Pinpoint the cell where the given text exists, returning its (X, Y) midpoint coordinate. 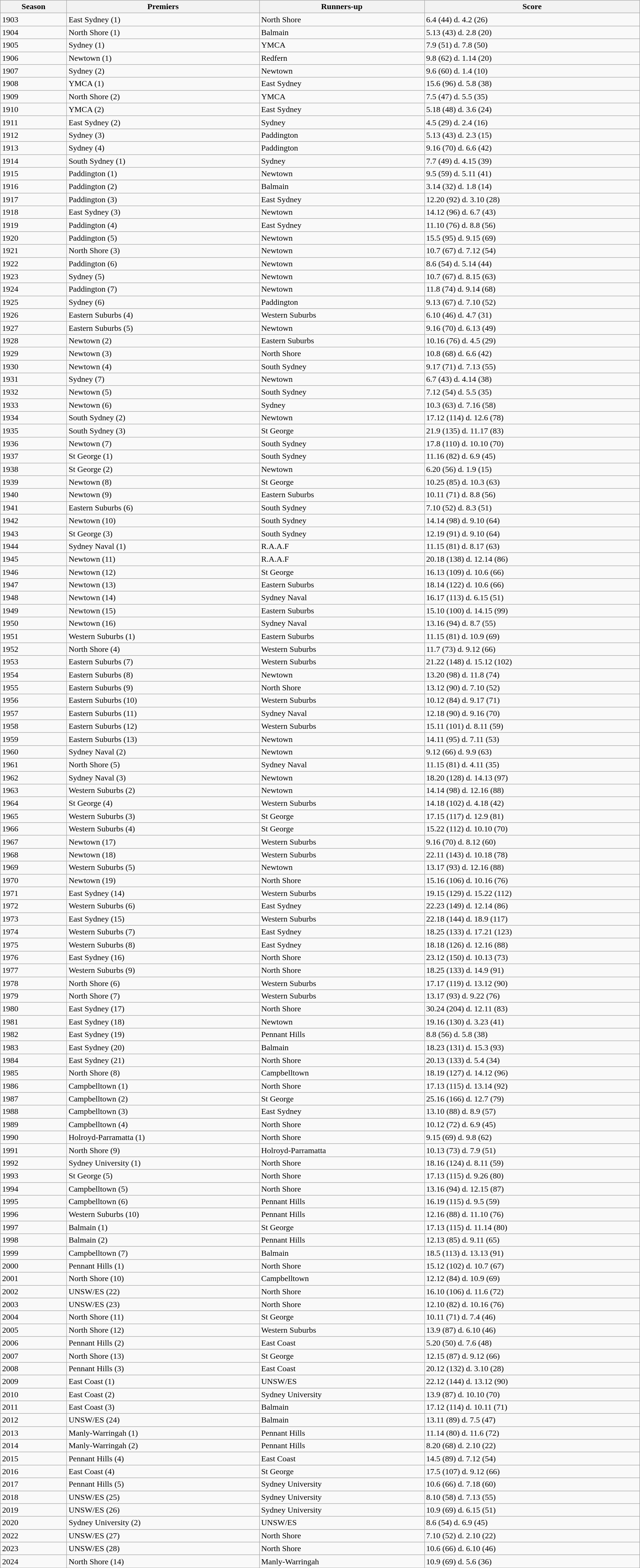
2016 (34, 1471)
Pennant Hills (5) (163, 1484)
Western Suburbs (1) (163, 636)
1904 (34, 32)
Western Suburbs (5) (163, 868)
2009 (34, 1381)
Paddington (3) (163, 200)
YMCA (2) (163, 109)
8.10 (58) d. 7.13 (55) (532, 1497)
East Sydney (2) (163, 122)
30.24 (204) d. 12.11 (83) (532, 1009)
1924 (34, 289)
Paddington (5) (163, 238)
13.10 (88) d. 8.9 (57) (532, 1112)
1916 (34, 187)
East Sydney (15) (163, 919)
22.12 (144) d. 13.12 (90) (532, 1381)
1910 (34, 109)
1955 (34, 688)
1949 (34, 611)
North Shore (6) (163, 983)
Western Suburbs (3) (163, 816)
1908 (34, 84)
1965 (34, 816)
9.15 (69) d. 9.8 (62) (532, 1137)
7.10 (52) d. 2.10 (22) (532, 1536)
22.18 (144) d. 18.9 (117) (532, 919)
Newtown (17) (163, 842)
1929 (34, 353)
21.9 (135) d. 11.17 (83) (532, 431)
Western Suburbs (4) (163, 829)
1973 (34, 919)
21.22 (148) d. 15.12 (102) (532, 662)
1958 (34, 726)
Sydney Naval (1) (163, 546)
16.13 (109) d. 10.6 (66) (532, 572)
14.14 (98) d. 12.16 (88) (532, 791)
Sydney (3) (163, 135)
15.5 (95) d. 9.15 (69) (532, 238)
Sydney University (2) (163, 1523)
Newtown (3) (163, 353)
12.20 (92) d. 3.10 (28) (532, 200)
Newtown (18) (163, 855)
2018 (34, 1497)
9.13 (67) d. 7.10 (52) (532, 302)
2020 (34, 1523)
Newtown (7) (163, 444)
11.7 (73) d. 9.12 (66) (532, 649)
Sydney (4) (163, 148)
12.16 (88) d. 11.10 (76) (532, 1215)
19.16 (130) d. 3.23 (41) (532, 1022)
1912 (34, 135)
10.9 (69) d. 6.15 (51) (532, 1510)
1930 (34, 366)
11.14 (80) d. 11.6 (72) (532, 1433)
North Shore (5) (163, 765)
10.8 (68) d. 6.6 (42) (532, 353)
Newtown (16) (163, 623)
East Sydney (16) (163, 957)
UNSW/ES (24) (163, 1420)
2005 (34, 1330)
1972 (34, 906)
South Sydney (1) (163, 161)
15.12 (102) d. 10.7 (67) (532, 1266)
13.9 (87) d. 10.10 (70) (532, 1394)
UNSW/ES (25) (163, 1497)
East Sydney (20) (163, 1047)
Newtown (2) (163, 341)
East Coast (3) (163, 1407)
2011 (34, 1407)
16.10 (106) d. 11.6 (72) (532, 1292)
16.17 (113) d. 6.15 (51) (532, 598)
Newtown (8) (163, 482)
1992 (34, 1163)
1976 (34, 957)
Holroyd-Parramatta (342, 1150)
5.20 (50) d. 7.6 (48) (532, 1343)
Western Suburbs (8) (163, 945)
10.25 (85) d. 10.3 (63) (532, 482)
Redfern (342, 58)
Western Suburbs (2) (163, 791)
11.8 (74) d. 9.14 (68) (532, 289)
1960 (34, 752)
Western Suburbs (6) (163, 906)
6.10 (46) d. 4.7 (31) (532, 315)
2023 (34, 1548)
Sydney University (1) (163, 1163)
1914 (34, 161)
2001 (34, 1279)
10.16 (76) d. 4.5 (29) (532, 341)
1954 (34, 675)
1939 (34, 482)
1941 (34, 508)
1961 (34, 765)
1907 (34, 71)
11.16 (82) d. 6.9 (45) (532, 456)
17.15 (117) d. 12.9 (81) (532, 816)
1946 (34, 572)
1993 (34, 1176)
12.19 (91) d. 9.10 (64) (532, 533)
Campbelltown (5) (163, 1189)
Pennant Hills (1) (163, 1266)
North Shore (3) (163, 251)
North Shore (12) (163, 1330)
6.7 (43) d. 4.14 (38) (532, 379)
10.6 (66) d. 6.10 (46) (532, 1548)
Newtown (5) (163, 392)
Pennant Hills (3) (163, 1368)
2014 (34, 1446)
2013 (34, 1433)
10.7 (67) d. 7.12 (54) (532, 251)
2004 (34, 1317)
1971 (34, 893)
3.14 (32) d. 1.8 (14) (532, 187)
Sydney (6) (163, 302)
East Sydney (17) (163, 1009)
1905 (34, 45)
14.18 (102) d. 4.18 (42) (532, 803)
East Sydney (19) (163, 1035)
1990 (34, 1137)
2010 (34, 1394)
9.16 (70) d. 6.13 (49) (532, 328)
10.3 (63) d. 7.16 (58) (532, 405)
1940 (34, 495)
1983 (34, 1047)
13.11 (89) d. 7.5 (47) (532, 1420)
14.11 (95) d. 7.11 (53) (532, 739)
22.23 (149) d. 12.14 (86) (532, 906)
Eastern Suburbs (4) (163, 315)
22.11 (143) d. 10.18 (78) (532, 855)
Campbelltown (4) (163, 1124)
9.16 (70) d. 6.6 (42) (532, 148)
East Sydney (18) (163, 1022)
1915 (34, 174)
15.22 (112) d. 10.10 (70) (532, 829)
20.13 (133) d. 5.4 (34) (532, 1060)
2002 (34, 1292)
1989 (34, 1124)
13.17 (93) d. 9.22 (76) (532, 996)
14.12 (96) d. 6.7 (43) (532, 212)
North Shore (11) (163, 1317)
1981 (34, 1022)
2022 (34, 1536)
1964 (34, 803)
6.20 (56) d. 1.9 (15) (532, 469)
Eastern Suburbs (9) (163, 688)
18.18 (126) d. 12.16 (88) (532, 945)
Sydney (5) (163, 276)
2003 (34, 1304)
17.12 (114) d. 12.6 (78) (532, 418)
12.18 (90) d. 9.16 (70) (532, 713)
9.5 (59) d. 5.11 (41) (532, 174)
13.20 (98) d. 11.8 (74) (532, 675)
YMCA (1) (163, 84)
Eastern Suburbs (6) (163, 508)
5.18 (48) d. 3.6 (24) (532, 109)
1997 (34, 1227)
Paddington (2) (163, 187)
Premiers (163, 7)
10.13 (73) d. 7.9 (51) (532, 1150)
7.9 (51) d. 7.8 (50) (532, 45)
Newtown (1) (163, 58)
1975 (34, 945)
1962 (34, 777)
Newtown (11) (163, 559)
Paddington (4) (163, 225)
11.15 (81) d. 8.17 (63) (532, 546)
6.4 (44) d. 4.2 (26) (532, 20)
Eastern Suburbs (5) (163, 328)
Newtown (13) (163, 585)
18.16 (124) d. 8.11 (59) (532, 1163)
10.7 (67) d. 8.15 (63) (532, 276)
1963 (34, 791)
1942 (34, 521)
1921 (34, 251)
1909 (34, 97)
Newtown (4) (163, 366)
1995 (34, 1202)
St George (2) (163, 469)
7.12 (54) d. 5.5 (35) (532, 392)
12.15 (87) d. 9.12 (66) (532, 1356)
15.16 (106) d. 10.16 (76) (532, 880)
1974 (34, 932)
Sydney (2) (163, 71)
1979 (34, 996)
2015 (34, 1459)
2019 (34, 1510)
1935 (34, 431)
East Sydney (3) (163, 212)
Paddington (7) (163, 289)
1945 (34, 559)
Eastern Suburbs (10) (163, 700)
17.13 (115) d. 11.14 (80) (532, 1227)
11.10 (76) d. 8.8 (56) (532, 225)
1996 (34, 1215)
9.16 (70) d. 8.12 (60) (532, 842)
Balmain (1) (163, 1227)
Western Suburbs (10) (163, 1215)
8.6 (54) d. 5.14 (44) (532, 264)
14.14 (98) d. 9.10 (64) (532, 521)
8.8 (56) d. 5.8 (38) (532, 1035)
18.25 (133) d. 14.9 (91) (532, 970)
12.12 (84) d. 10.9 (69) (532, 1279)
UNSW/ES (27) (163, 1536)
13.16 (94) d. 12.15 (87) (532, 1189)
20.18 (138) d. 12.14 (86) (532, 559)
1934 (34, 418)
9.17 (71) d. 7.13 (55) (532, 366)
2008 (34, 1368)
25.16 (166) d. 12.7 (79) (532, 1099)
16.19 (115) d. 9.5 (59) (532, 1202)
1928 (34, 341)
Score (532, 7)
UNSW/ES (26) (163, 1510)
East Sydney (14) (163, 893)
Sydney Naval (2) (163, 752)
8.6 (54) d. 6.9 (45) (532, 1523)
2000 (34, 1266)
South Sydney (3) (163, 431)
1922 (34, 264)
18.5 (113) d. 13.13 (91) (532, 1253)
10.11 (71) d. 7.4 (46) (532, 1317)
Eastern Suburbs (8) (163, 675)
UNSW/ES (28) (163, 1548)
Eastern Suburbs (13) (163, 739)
1986 (34, 1086)
Campbelltown (7) (163, 1253)
1988 (34, 1112)
18.20 (128) d. 14.13 (97) (532, 777)
10.12 (72) d. 6.9 (45) (532, 1124)
Holroyd-Parramatta (1) (163, 1137)
9.6 (60) d. 1.4 (10) (532, 71)
10.11 (71) d. 8.8 (56) (532, 495)
7.7 (49) d. 4.15 (39) (532, 161)
1984 (34, 1060)
5.13 (43) d. 2.8 (20) (532, 32)
1923 (34, 276)
18.14 (122) d. 10.6 (66) (532, 585)
11.15 (81) d. 4.11 (35) (532, 765)
1919 (34, 225)
Newtown (14) (163, 598)
Western Suburbs (9) (163, 970)
Manly-Warringah (342, 1561)
1998 (34, 1240)
13.17 (93) d. 12.16 (88) (532, 868)
1927 (34, 328)
2024 (34, 1561)
13.16 (94) d. 8.7 (55) (532, 623)
Sydney (1) (163, 45)
1987 (34, 1099)
17.13 (115) d. 13.14 (92) (532, 1086)
Paddington (1) (163, 174)
North Shore (7) (163, 996)
4.5 (29) d. 2.4 (16) (532, 122)
10.9 (69) d. 5.6 (36) (532, 1561)
Campbelltown (6) (163, 1202)
23.12 (150) d. 10.13 (73) (532, 957)
Pennant Hills (4) (163, 1459)
1985 (34, 1073)
17.13 (115) d. 9.26 (80) (532, 1176)
1906 (34, 58)
Campbelltown (3) (163, 1112)
UNSW/ES (22) (163, 1292)
2017 (34, 1484)
Sydney (7) (163, 379)
North Shore (13) (163, 1356)
13.12 (90) d. 7.10 (52) (532, 688)
17.8 (110) d. 10.10 (70) (532, 444)
1948 (34, 598)
Balmain (2) (163, 1240)
St George (3) (163, 533)
Newtown (12) (163, 572)
Newtown (10) (163, 521)
1951 (34, 636)
1982 (34, 1035)
North Shore (1) (163, 32)
18.23 (131) d. 15.3 (93) (532, 1047)
East Sydney (1) (163, 20)
East Coast (4) (163, 1471)
1969 (34, 868)
1977 (34, 970)
Newtown (19) (163, 880)
7.5 (47) d. 5.5 (35) (532, 97)
1933 (34, 405)
12.10 (82) d. 10.16 (76) (532, 1304)
Sydney Naval (3) (163, 777)
UNSW/ES (23) (163, 1304)
2007 (34, 1356)
Manly-Warringah (2) (163, 1446)
1920 (34, 238)
1944 (34, 546)
1952 (34, 649)
North Shore (2) (163, 97)
1943 (34, 533)
Runners-up (342, 7)
18.25 (133) d. 17.21 (123) (532, 932)
Newtown (6) (163, 405)
North Shore (8) (163, 1073)
East Coast (2) (163, 1394)
St George (4) (163, 803)
1938 (34, 469)
Newtown (9) (163, 495)
Eastern Suburbs (11) (163, 713)
1959 (34, 739)
15.11 (101) d. 8.11 (59) (532, 726)
1978 (34, 983)
11.15 (81) d. 10.9 (69) (532, 636)
1966 (34, 829)
9.12 (66) d. 9.9 (63) (532, 752)
1925 (34, 302)
1957 (34, 713)
14.5 (89) d. 7.12 (54) (532, 1459)
North Shore (4) (163, 649)
Paddington (6) (163, 264)
1913 (34, 148)
North Shore (10) (163, 1279)
1956 (34, 700)
1931 (34, 379)
Eastern Suburbs (7) (163, 662)
7.10 (52) d. 8.3 (51) (532, 508)
15.6 (96) d. 5.8 (38) (532, 84)
North Shore (14) (163, 1561)
17.12 (114) d. 10.11 (71) (532, 1407)
Manly-Warringah (1) (163, 1433)
Campbelltown (2) (163, 1099)
8.20 (68) d. 2.10 (22) (532, 1446)
North Shore (9) (163, 1150)
1936 (34, 444)
12.13 (85) d. 9.11 (65) (532, 1240)
1926 (34, 315)
5.13 (43) d. 2.3 (15) (532, 135)
15.10 (100) d. 14.15 (99) (532, 611)
1937 (34, 456)
1968 (34, 855)
1918 (34, 212)
Season (34, 7)
19.15 (129) d. 15.22 (112) (532, 893)
1911 (34, 122)
2006 (34, 1343)
1991 (34, 1150)
1947 (34, 585)
St George (5) (163, 1176)
1999 (34, 1253)
East Coast (1) (163, 1381)
1932 (34, 392)
20.12 (132) d. 3.10 (28) (532, 1368)
Pennant Hills (2) (163, 1343)
1953 (34, 662)
Eastern Suburbs (12) (163, 726)
Campbelltown (1) (163, 1086)
2012 (34, 1420)
1994 (34, 1189)
17.17 (119) d. 13.12 (90) (532, 983)
St George (1) (163, 456)
17.5 (107) d. 9.12 (66) (532, 1471)
1950 (34, 623)
10.6 (66) d. 7.18 (60) (532, 1484)
18.19 (127) d. 14.12 (96) (532, 1073)
1970 (34, 880)
1980 (34, 1009)
13.9 (87) d. 6.10 (46) (532, 1330)
East Sydney (21) (163, 1060)
Western Suburbs (7) (163, 932)
1967 (34, 842)
10.12 (84) d. 9.17 (71) (532, 700)
1917 (34, 200)
1903 (34, 20)
South Sydney (2) (163, 418)
Newtown (15) (163, 611)
9.8 (62) d. 1.14 (20) (532, 58)
